Output the [X, Y] coordinate of the center of the cell containing the given text.  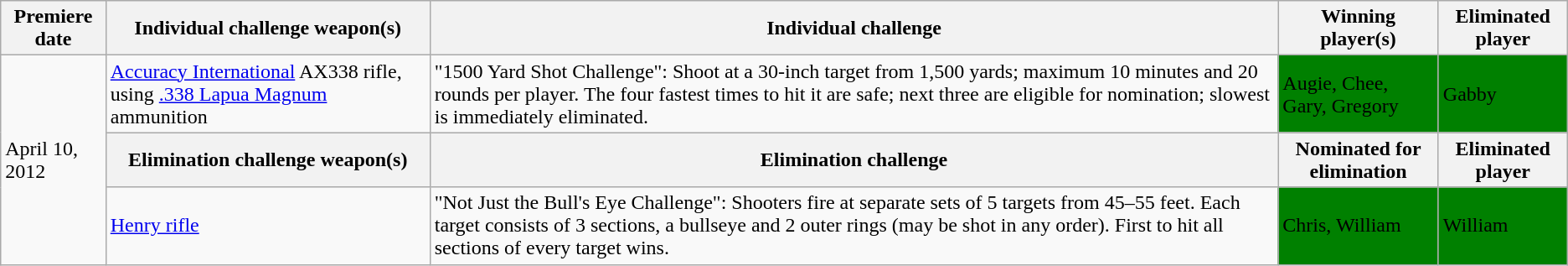
April 10, 2012 [54, 159]
William [1503, 226]
Individual challenge weapon(s) [268, 29]
Gabby [1503, 94]
Nominated for elimination [1359, 159]
Chris, William [1359, 226]
Individual challenge [854, 29]
Elimination challenge [854, 159]
Winning player(s) [1359, 29]
Henry rifle [268, 226]
Premiere date [54, 29]
Elimination challenge weapon(s) [268, 159]
Augie, Chee, Gary, Gregory [1359, 94]
Accuracy International AX338 rifle, using .338 Lapua Magnum ammunition [268, 94]
